Scan for the cell matching the given text and deliver its (X, Y) coordinate at center. 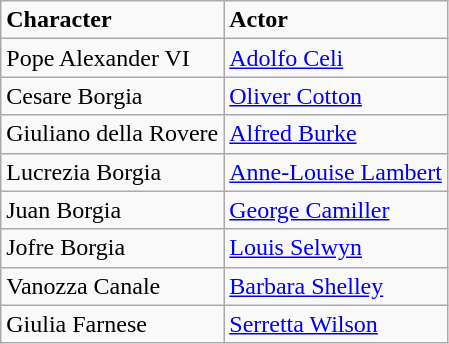
Giuliano della Rovere (112, 134)
Giulia Farnese (112, 324)
George Camiller (336, 210)
Jofre Borgia (112, 248)
Juan Borgia (112, 210)
Vanozza Canale (112, 286)
Alfred Burke (336, 134)
Actor (336, 20)
Cesare Borgia (112, 96)
Anne-Louise Lambert (336, 172)
Serretta Wilson (336, 324)
Adolfo Celi (336, 58)
Character (112, 20)
Barbara Shelley (336, 286)
Pope Alexander VI (112, 58)
Lucrezia Borgia (112, 172)
Louis Selwyn (336, 248)
Oliver Cotton (336, 96)
